Search for the cell housing the specified text and yield its (X, Y) center coordinate. 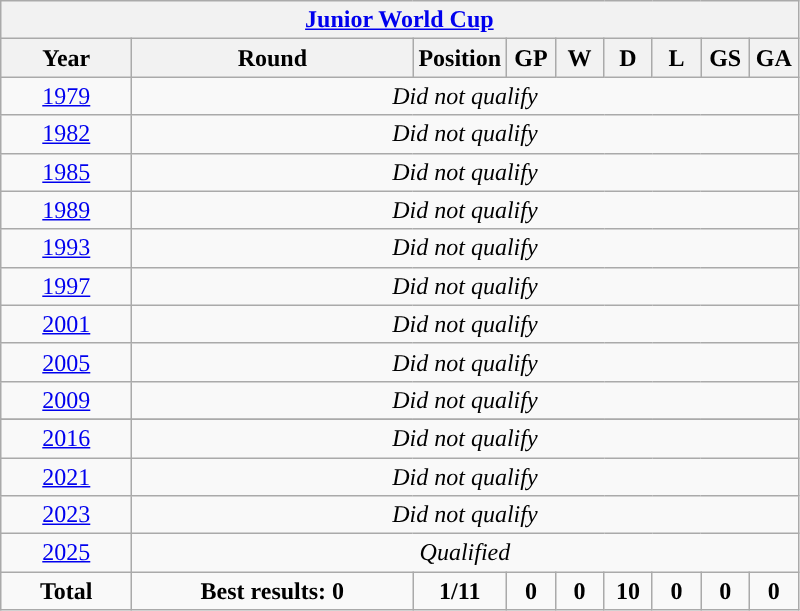
D (628, 58)
L (676, 58)
GP (532, 58)
1993 (66, 248)
1997 (66, 286)
GA (774, 58)
Year (66, 58)
2009 (66, 400)
Junior World Cup (400, 20)
2001 (66, 324)
1989 (66, 210)
1979 (66, 96)
Best results: 0 (272, 591)
Round (272, 58)
Total (66, 591)
1/11 (460, 591)
W (580, 58)
2023 (66, 515)
2005 (66, 362)
2021 (66, 477)
Qualified (465, 553)
2025 (66, 553)
GS (726, 58)
10 (628, 591)
2016 (66, 438)
Position (460, 58)
1985 (66, 172)
1982 (66, 134)
